Return the [X, Y] coordinate for the center point of the cell that contains the specified text.  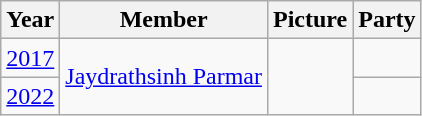
2017 [30, 58]
Year [30, 20]
Party [387, 20]
2022 [30, 96]
Picture [310, 20]
Jaydrathsinh Parmar [164, 77]
Member [164, 20]
